Provide the (X, Y) coordinate of the cell's center where the given text is located.  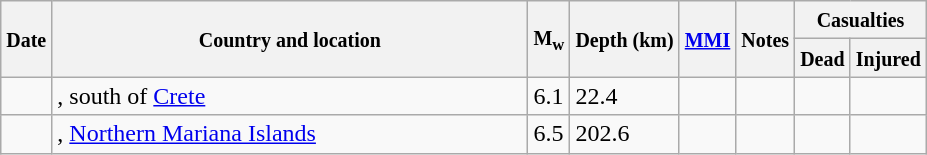
Date (26, 39)
Casualties (861, 20)
Injured (888, 58)
22.4 (624, 96)
6.1 (549, 96)
Depth (km) (624, 39)
MMI (708, 39)
202.6 (624, 134)
Dead (823, 58)
Mw (549, 39)
, south of Crete (290, 96)
, Northern Mariana Islands (290, 134)
Notes (766, 39)
Country and location (290, 39)
6.5 (549, 134)
